Return the [X, Y] coordinate for the center point of the cell that contains the specified text.  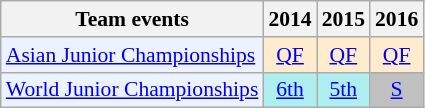
2014 [290, 19]
6th [290, 90]
Team events [132, 19]
2015 [344, 19]
Asian Junior Championships [132, 55]
S [396, 90]
2016 [396, 19]
World Junior Championships [132, 90]
5th [344, 90]
